Capture the cell that displays the provided text and extract its (X, Y) central coordinate. 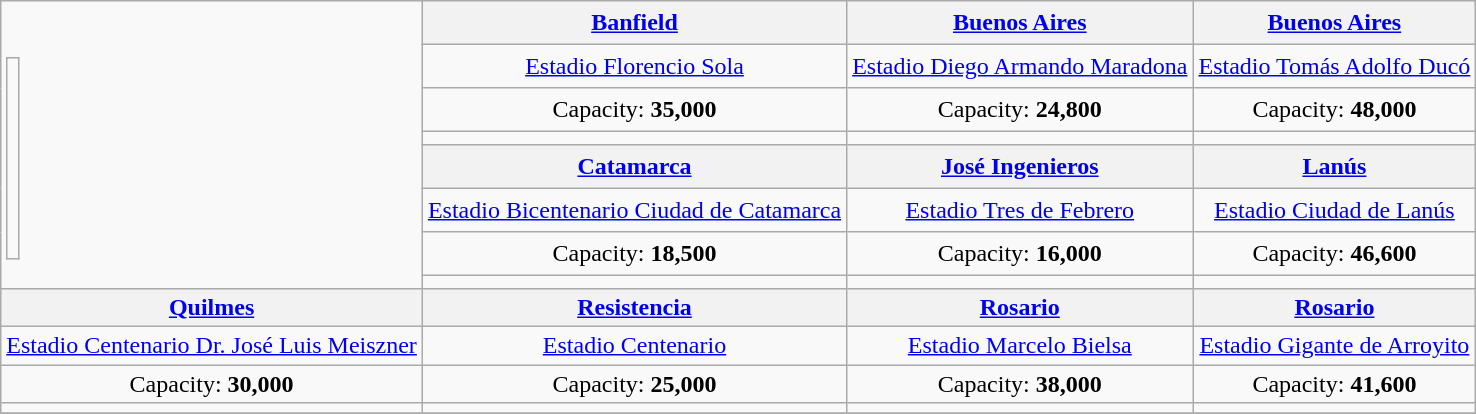
Capacity: 24,800 (1020, 110)
Capacity: 46,600 (1334, 254)
Capacity: 16,000 (1020, 254)
Estadio Centenario (634, 345)
Resistencia (634, 307)
Capacity: 41,600 (1334, 383)
Estadio Tomás Adolfo Ducó (1334, 66)
Lanús (1334, 166)
Estadio Bicentenario Ciudad de Catamarca (634, 210)
Estadio Ciudad de Lanús (1334, 210)
José Ingenieros (1020, 166)
Capacity: 35,000 (634, 110)
Capacity: 25,000 (634, 383)
Catamarca (634, 166)
Capacity: 18,500 (634, 254)
Capacity: 30,000 (212, 383)
Estadio Florencio Sola (634, 66)
Banfield (634, 23)
Estadio Diego Armando Maradona (1020, 66)
Estadio Gigante de Arroyito (1334, 345)
Estadio Marcelo Bielsa (1020, 345)
Quilmes (212, 307)
Estadio Centenario Dr. José Luis Meiszner (212, 345)
Capacity: 48,000 (1334, 110)
Estadio Tres de Febrero (1020, 210)
Capacity: 38,000 (1020, 383)
